Identify which cell holds the provided text, then report its [x, y] central coordinate. 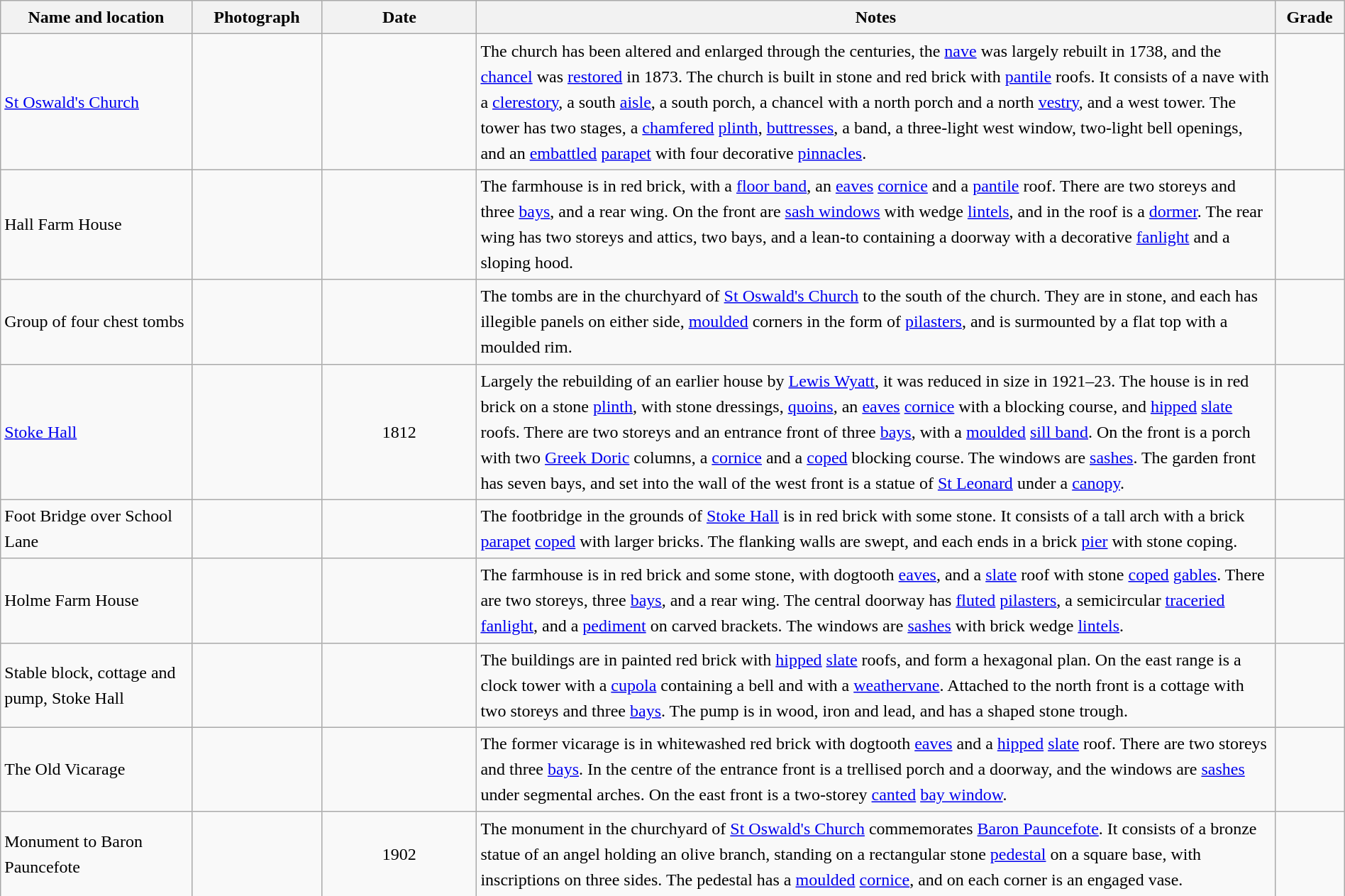
Group of four chest tombs [96, 322]
Name and location [96, 17]
Foot Bridge over School Lane [96, 529]
Holme Farm House [96, 600]
Photograph [257, 17]
Stoke Hall [96, 431]
Notes [875, 17]
St Oswald's Church [96, 102]
1812 [399, 431]
1902 [399, 854]
Date [399, 17]
Monument to Baron Pauncefote [96, 854]
Grade [1310, 17]
Stable block, cottage and pump, Stoke Hall [96, 685]
The Old Vicarage [96, 769]
Hall Farm House [96, 224]
